Find where the given text appears and provide that cell's center as (X, Y) coordinate. 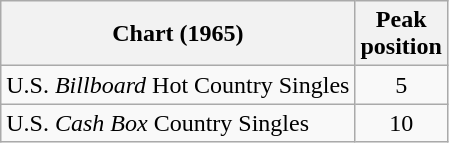
U.S. Cash Box Country Singles (178, 123)
10 (401, 123)
U.S. Billboard Hot Country Singles (178, 85)
Peakposition (401, 34)
Chart (1965) (178, 34)
5 (401, 85)
